Detect which cell encompasses the target text, then output its [x, y] center coordinate. 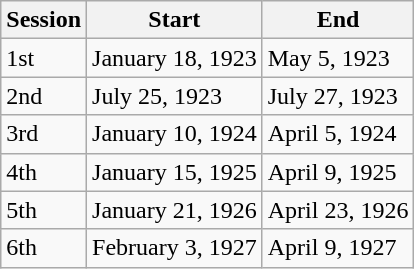
January 15, 1925 [175, 172]
5th [44, 210]
Start [175, 20]
July 27, 1923 [338, 96]
4th [44, 172]
July 25, 1923 [175, 96]
May 5, 1923 [338, 58]
January 18, 1923 [175, 58]
April 9, 1927 [338, 248]
2nd [44, 96]
1st [44, 58]
February 3, 1927 [175, 248]
April 5, 1924 [338, 134]
End [338, 20]
April 23, 1926 [338, 210]
April 9, 1925 [338, 172]
January 10, 1924 [175, 134]
Session [44, 20]
6th [44, 248]
January 21, 1926 [175, 210]
3rd [44, 134]
